For the text-containing cell, return its midpoint in (X, Y) coordinate format. 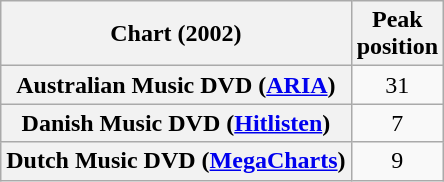
Peakposition (397, 34)
7 (397, 123)
31 (397, 85)
Dutch Music DVD (MegaCharts) (176, 161)
Danish Music DVD (Hitlisten) (176, 123)
9 (397, 161)
Australian Music DVD (ARIA) (176, 85)
Chart (2002) (176, 34)
